Capture the cell that displays the provided text and extract its (X, Y) central coordinate. 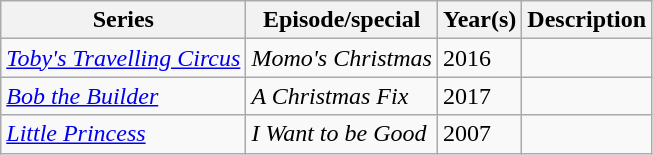
Little Princess (124, 134)
Toby's Travelling Circus (124, 58)
Bob the Builder (124, 96)
2007 (479, 134)
Momo's Christmas (342, 58)
Year(s) (479, 20)
Description (587, 20)
Episode/special (342, 20)
Series (124, 20)
2017 (479, 96)
A Christmas Fix (342, 96)
I Want to be Good (342, 134)
2016 (479, 58)
